Capture the cell that displays the provided text and extract its [X, Y] central coordinate. 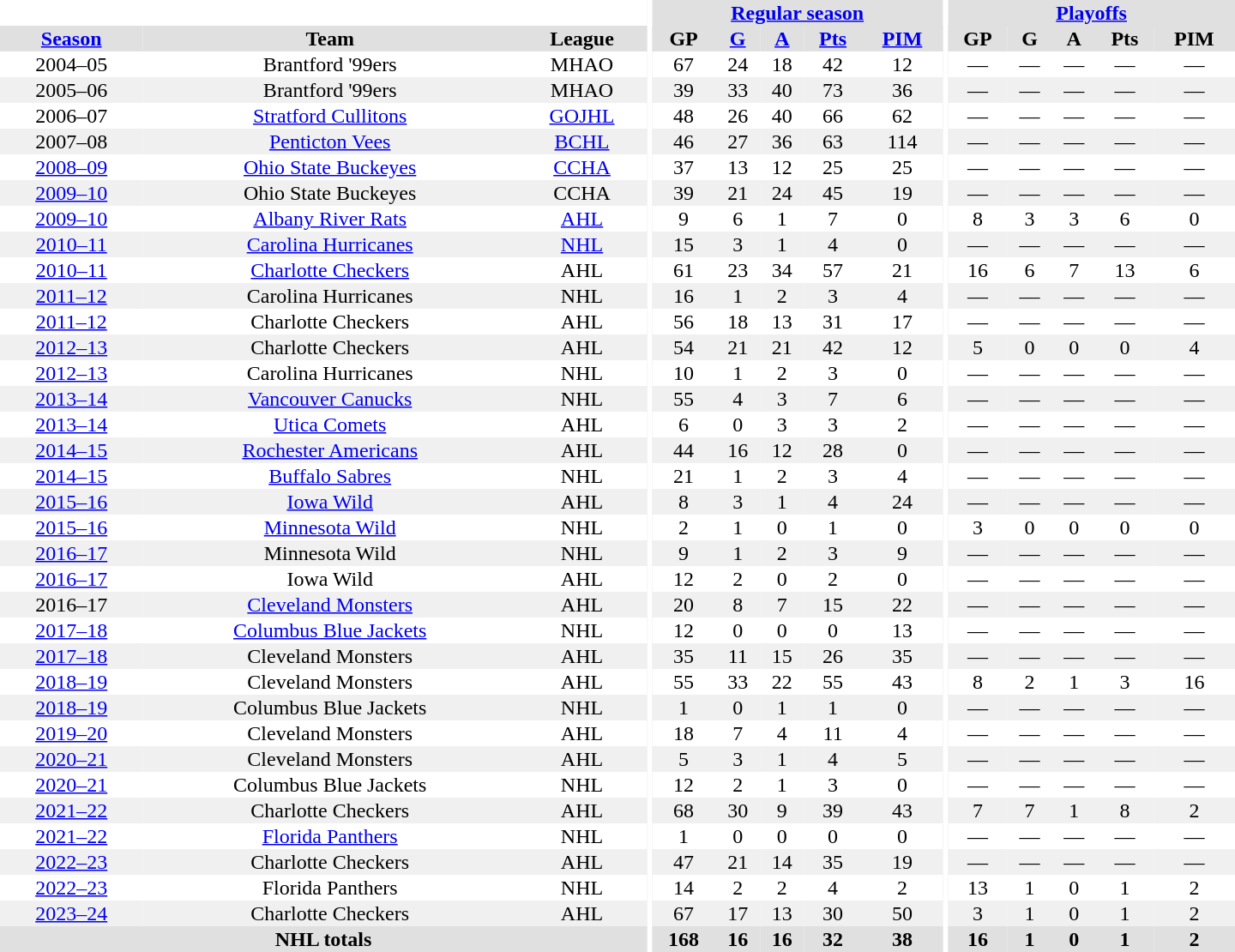
34 [782, 270]
Rochester Americans [329, 450]
Stratford Cullitons [329, 116]
168 [684, 939]
BCHL [581, 142]
League [581, 39]
20 [684, 605]
NHL totals [323, 939]
Playoffs [1091, 13]
62 [902, 116]
73 [834, 90]
63 [834, 142]
48 [684, 116]
Team [329, 39]
2019–20 [71, 733]
23 [738, 270]
2006–07 [71, 116]
44 [684, 450]
2004–05 [71, 64]
2008–09 [71, 167]
50 [902, 913]
54 [684, 347]
2007–08 [71, 142]
28 [834, 450]
GOJHL [581, 116]
27 [738, 142]
68 [684, 810]
32 [834, 939]
Regular season [798, 13]
Buffalo Sabres [329, 476]
2023–24 [71, 913]
31 [834, 322]
114 [902, 142]
Penticton Vees [329, 142]
Season [71, 39]
Vancouver Canucks [329, 399]
Albany River Rats [329, 219]
37 [684, 167]
10 [684, 373]
Utica Comets [329, 425]
66 [834, 116]
2005–06 [71, 90]
57 [834, 270]
46 [684, 142]
61 [684, 270]
38 [902, 939]
47 [684, 862]
45 [834, 193]
56 [684, 322]
